Identify which cell holds the provided text, then report its (x, y) central coordinate. 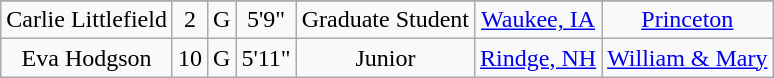
William & Mary (688, 58)
Princeton (688, 20)
Junior (385, 58)
Rindge, NH (538, 58)
Carlie Littlefield (87, 20)
2 (190, 20)
Graduate Student (385, 20)
10 (190, 58)
Waukee, IA (538, 20)
Eva Hodgson (87, 58)
5'9" (266, 20)
5'11" (266, 58)
